Return (X, Y) of the center of cell containing provided text 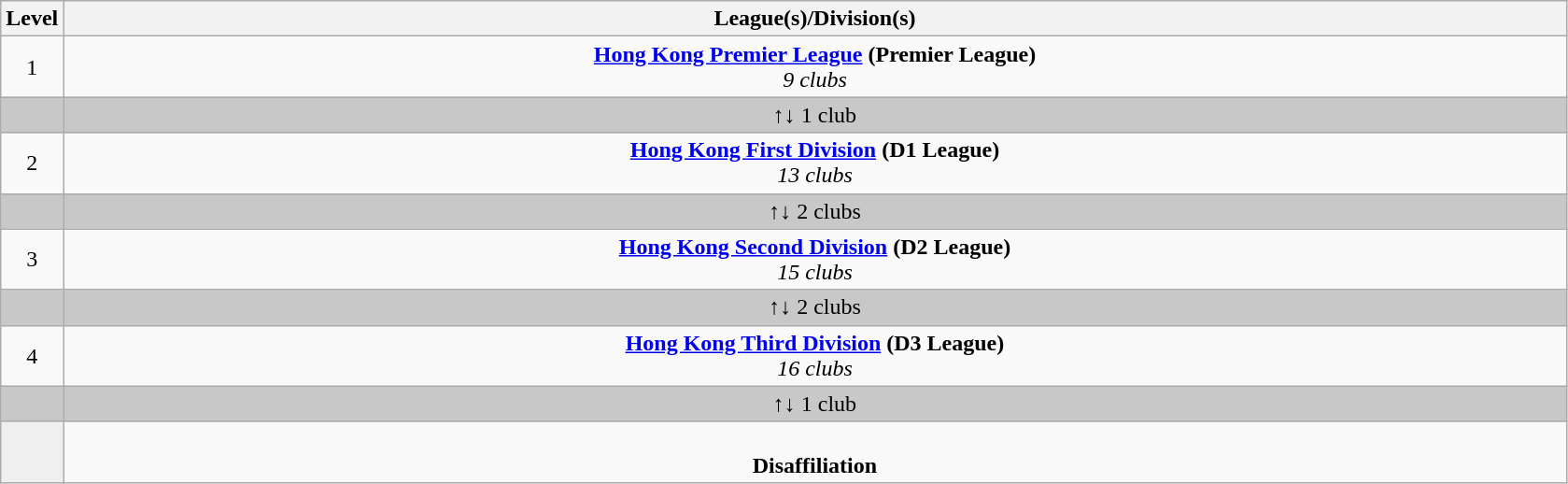
3 (32, 260)
2 (32, 163)
League(s)/Division(s) (814, 19)
Hong Kong Third Division (D3 League)16 clubs (814, 355)
4 (32, 355)
Hong Kong Premier League (Premier League)9 clubs (814, 67)
Hong Kong Second Division (D2 League)15 clubs (814, 260)
Hong Kong First Division (D1 League)13 clubs (814, 163)
Level (32, 19)
1 (32, 67)
Disaffiliation (814, 452)
